Output the [x, y] coordinate of the center of the cell containing the given text.  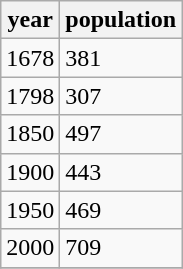
year [30, 20]
307 [121, 96]
469 [121, 210]
709 [121, 248]
2000 [30, 248]
1950 [30, 210]
1900 [30, 172]
443 [121, 172]
381 [121, 58]
1678 [30, 58]
1798 [30, 96]
497 [121, 134]
1850 [30, 134]
population [121, 20]
